From the cell containing the given text, extract its center point as (x, y) coordinate. 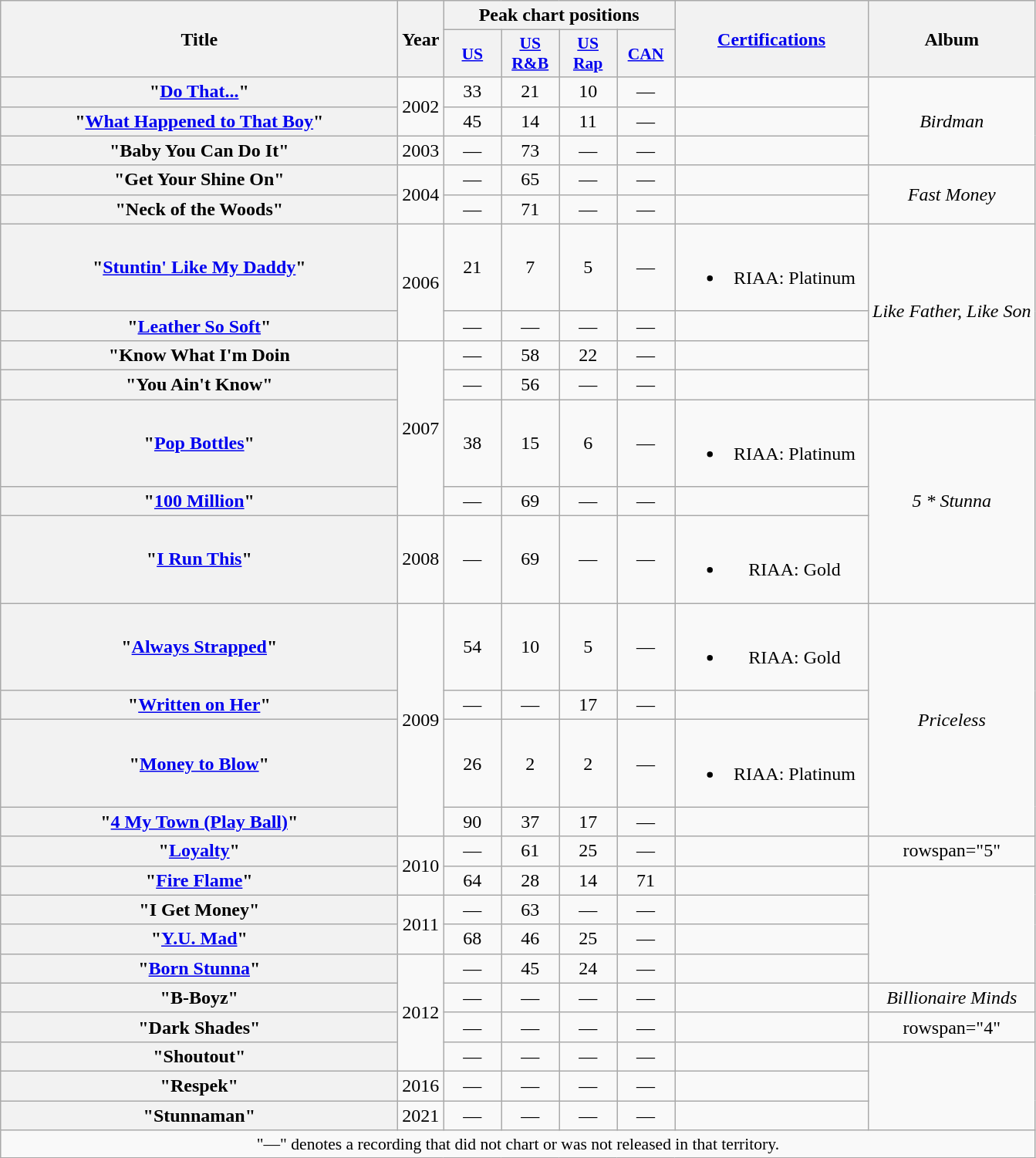
"Baby You Can Do It" (199, 150)
US (472, 54)
7 (531, 267)
"4 My Town (Play Ball)" (199, 822)
2007 (421, 427)
37 (531, 822)
2006 (421, 282)
"Pop Bottles" (199, 443)
2009 (421, 720)
"Money to Blow" (199, 764)
Birdman (952, 121)
Like Father, Like Son (952, 312)
"Shoutout" (199, 1056)
2016 (421, 1085)
11 (588, 121)
"Respek" (199, 1085)
38 (472, 443)
2008 (421, 560)
6 (588, 443)
2010 (421, 866)
33 (472, 92)
28 (531, 880)
"Written on Her" (199, 705)
26 (472, 764)
5 * Stunna (952, 501)
22 (588, 355)
24 (588, 968)
"Loyalty" (199, 851)
"B-Boyz" (199, 998)
2011 (421, 924)
"Get Your Shine On" (199, 180)
56 (531, 384)
61 (531, 851)
90 (472, 822)
"What Happened to That Boy" (199, 121)
"—" denotes a recording that did not chart or was not released in that territory. (518, 1144)
68 (472, 939)
"Do That..." (199, 92)
2021 (421, 1115)
54 (472, 647)
Priceless (952, 720)
73 (531, 150)
15 (531, 443)
Peak chart positions (559, 15)
63 (531, 910)
58 (531, 355)
"Stunnaman" (199, 1115)
64 (472, 880)
"Y.U. Mad" (199, 939)
CAN (646, 54)
"Fire Flame" (199, 880)
46 (531, 939)
"100 Million" (199, 501)
"Neck of the Woods" (199, 209)
Fast Money (952, 194)
Billionaire Minds (952, 998)
USR&B (531, 54)
2004 (421, 194)
"Leather So Soft" (199, 326)
Title (199, 39)
"Dark Shades" (199, 1027)
USRap (588, 54)
2012 (421, 1012)
"Stuntin' Like My Daddy" (199, 267)
"I Get Money" (199, 910)
rowspan="5" (952, 851)
"Always Strapped" (199, 647)
65 (531, 180)
Certifications (771, 39)
Album (952, 39)
"Born Stunna" (199, 968)
Year (421, 39)
2003 (421, 150)
2002 (421, 106)
"You Ain't Know" (199, 384)
rowspan="4" (952, 1027)
"Know What I'm Doin (199, 355)
"I Run This" (199, 560)
